From the cell containing the given text, extract its center point as [x, y] coordinate. 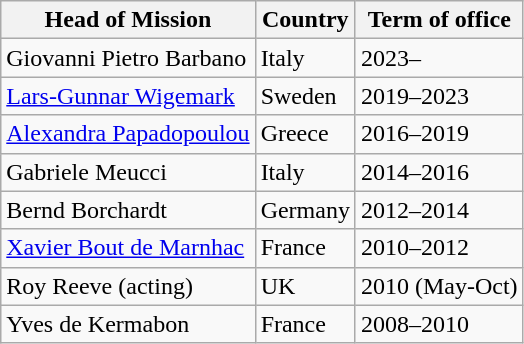
Lars-Gunnar Wigemark [128, 96]
Greece [305, 134]
UK [305, 286]
2012–2014 [439, 210]
Alexandra Papadopoulou [128, 134]
2016–2019 [439, 134]
2023– [439, 58]
Yves de Kermabon [128, 324]
Roy Reeve (acting) [128, 286]
Xavier Bout de Marnhac [128, 248]
Term of office [439, 20]
2019–2023 [439, 96]
Giovanni Pietro Barbano [128, 58]
2014–2016 [439, 172]
2008–2010 [439, 324]
2010 (May-Oct) [439, 286]
Germany [305, 210]
Head of Mission [128, 20]
Sweden [305, 96]
Gabriele Meucci [128, 172]
2010–2012 [439, 248]
Bernd Borchardt [128, 210]
Country [305, 20]
